Find where the given text appears and provide that cell's center as [x, y] coordinate. 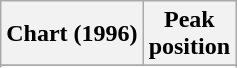
Peakposition [189, 34]
Chart (1996) [72, 34]
